Extract the (X, Y) coordinate from the center of the cell holding the provided text.  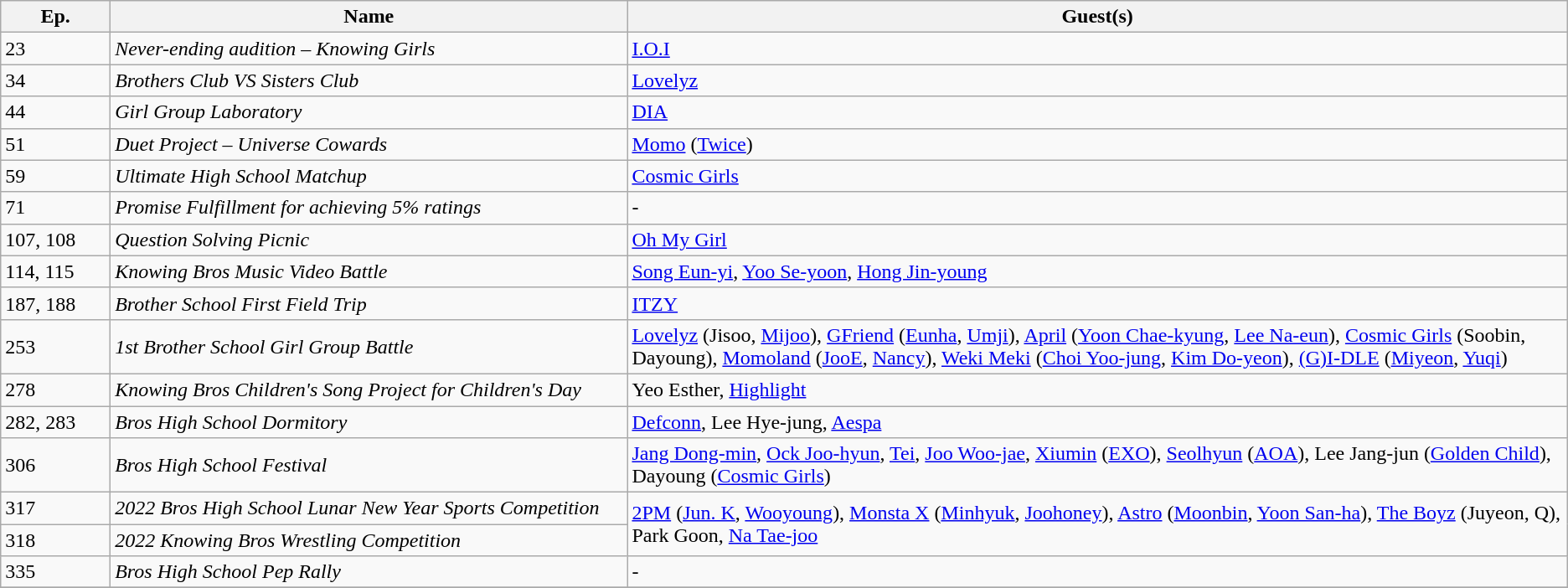
44 (55, 112)
Girl Group Laboratory (369, 112)
Bros High School Pep Rally (369, 572)
I.O.I (1097, 49)
335 (55, 572)
ITZY (1097, 303)
DIA (1097, 112)
Duet Project – Universe Cowards (369, 144)
Knowing Bros Music Video Battle (369, 271)
59 (55, 176)
114, 115 (55, 271)
Guest(s) (1097, 17)
23 (55, 49)
Song Eun-yi, Yoo Se-yoon, Hong Jin-young (1097, 271)
253 (55, 347)
Lovelyz (1097, 80)
51 (55, 144)
2PM (Jun. K, Wooyoung), Monsta X (Minhyuk, Joohoney), Astro (Moonbin, Yoon San-ha), The Boyz (Juyeon, Q), Park Goon, Na Tae-joo (1097, 524)
187, 188 (55, 303)
Cosmic Girls (1097, 176)
Ultimate High School Matchup (369, 176)
1st Brother School Girl Group Battle (369, 347)
Promise Fulfillment for achieving 5% ratings (369, 208)
Brother School First Field Trip (369, 303)
Yeo Esther, Highlight (1097, 389)
34 (55, 80)
318 (55, 540)
Ep. (55, 17)
Jang Dong-min, Ock Joo-hyun, Tei, Joo Woo-jae, Xiumin (EXO), Seolhyun (AOA), Lee Jang-jun (Golden Child), Dayoung (Cosmic Girls) (1097, 466)
Defconn, Lee Hye-jung, Aespa (1097, 421)
Brothers Club VS Sisters Club (369, 80)
2022 Bros High School Lunar New Year Sports Competition (369, 508)
306 (55, 466)
71 (55, 208)
Bros High School Festival (369, 466)
107, 108 (55, 240)
Knowing Bros Children's Song Project for Children's Day (369, 389)
317 (55, 508)
Question Solving Picnic (369, 240)
278 (55, 389)
2022 Knowing Bros Wrestling Competition (369, 540)
Oh My Girl (1097, 240)
Bros High School Dormitory (369, 421)
Momo (Twice) (1097, 144)
Name (369, 17)
Never-ending audition – Knowing Girls (369, 49)
282, 283 (55, 421)
